From the cell containing the given text, extract its center point as (X, Y) coordinate. 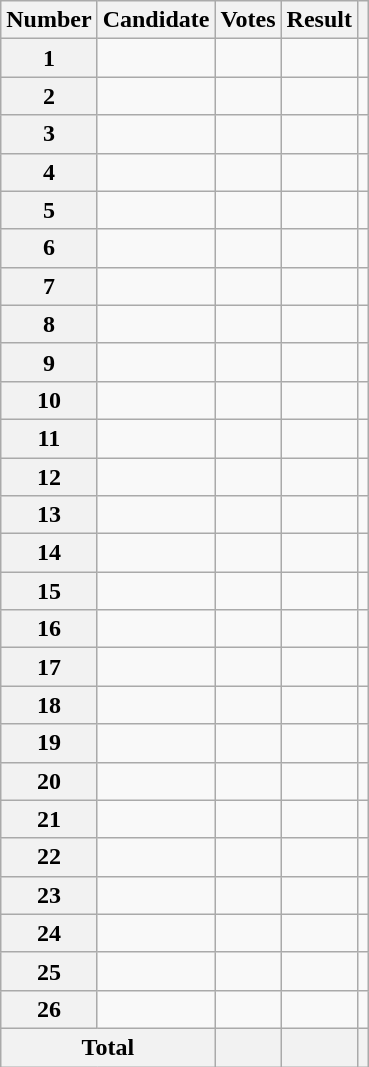
6 (49, 248)
12 (49, 477)
15 (49, 591)
1 (49, 58)
2 (49, 96)
17 (49, 667)
18 (49, 705)
14 (49, 553)
8 (49, 324)
3 (49, 134)
20 (49, 781)
16 (49, 629)
9 (49, 362)
4 (49, 172)
Votes (248, 20)
21 (49, 819)
26 (49, 1009)
23 (49, 895)
25 (49, 971)
Number (49, 20)
10 (49, 400)
19 (49, 743)
24 (49, 933)
11 (49, 438)
7 (49, 286)
13 (49, 515)
Result (319, 20)
5 (49, 210)
Total (108, 1047)
Candidate (156, 20)
22 (49, 857)
